Extract the [X, Y] coordinate from the center of the cell holding the provided text.  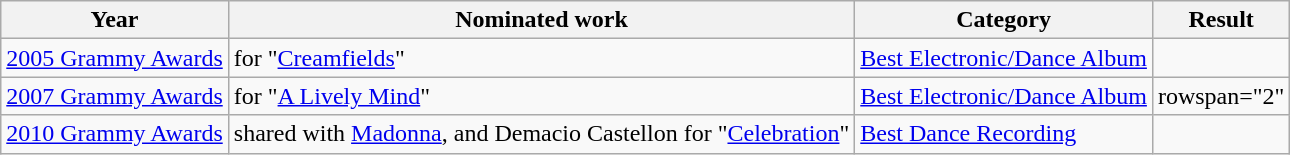
Nominated work [542, 20]
Category [1004, 20]
shared with Madonna, and Demacio Castellon for "Celebration" [542, 134]
rowspan="2" [1221, 96]
2007 Grammy Awards [115, 96]
Best Dance Recording [1004, 134]
for "A Lively Mind" [542, 96]
Year [115, 20]
Result [1221, 20]
2005 Grammy Awards [115, 58]
for "Creamfields" [542, 58]
2010 Grammy Awards [115, 134]
